Search for the cell housing the specified text and yield its (X, Y) center coordinate. 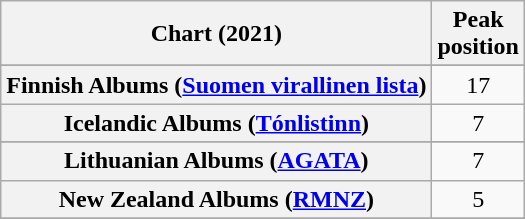
Chart (2021) (216, 34)
Peakposition (478, 34)
Icelandic Albums (Tónlistinn) (216, 123)
17 (478, 85)
Lithuanian Albums (AGATA) (216, 161)
Finnish Albums (Suomen virallinen lista) (216, 85)
New Zealand Albums (RMNZ) (216, 199)
5 (478, 199)
